Capture the cell that displays the provided text and extract its (X, Y) central coordinate. 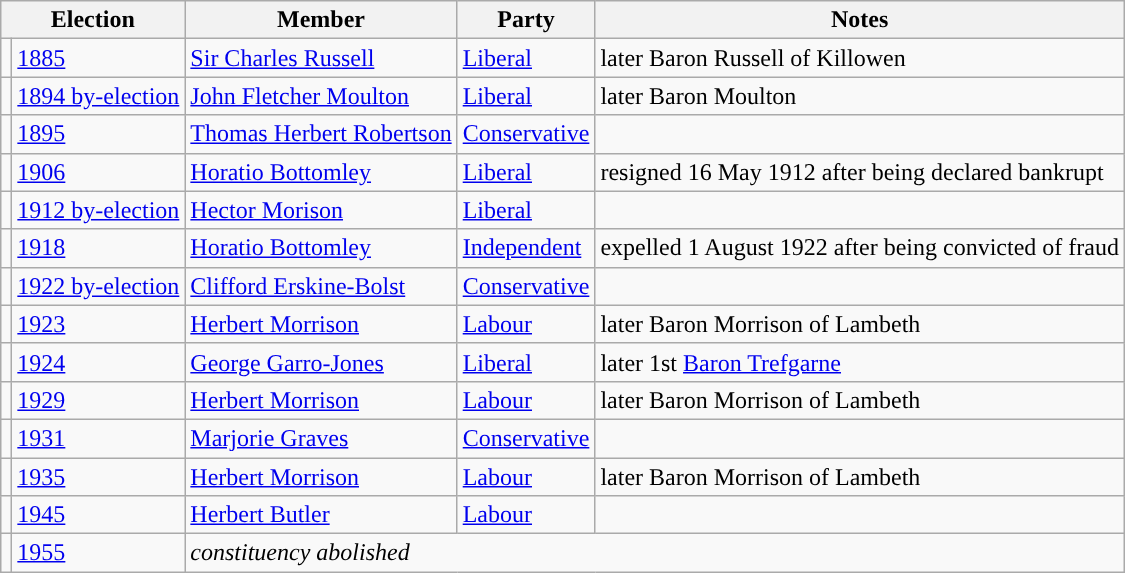
1894 by-election (98, 96)
1931 (98, 438)
1918 (98, 248)
later 1st Baron Trefgarne (860, 362)
1895 (98, 134)
1912 by-election (98, 210)
expelled 1 August 1922 after being convicted of fraud (860, 248)
Clifford Erskine-Bolst (321, 286)
Marjorie Graves (321, 438)
Party (526, 20)
Thomas Herbert Robertson (321, 134)
Hector Morison (321, 210)
resigned 16 May 1912 after being declared bankrupt (860, 172)
Independent (526, 248)
Notes (860, 20)
1906 (98, 172)
later Baron Russell of Killowen (860, 58)
constituency abolished (655, 553)
later Baron Moulton (860, 96)
1924 (98, 362)
Sir Charles Russell (321, 58)
1923 (98, 324)
Election (93, 20)
John Fletcher Moulton (321, 96)
George Garro-Jones (321, 362)
1935 (98, 477)
1885 (98, 58)
1945 (98, 515)
Member (321, 20)
1922 by-election (98, 286)
1929 (98, 400)
Herbert Butler (321, 515)
1955 (98, 553)
